Find where the given text appears and provide that cell's center as (x, y) coordinate. 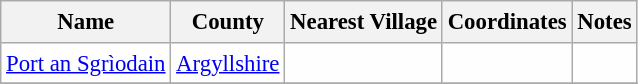
Coordinates (507, 22)
Argyllshire (228, 62)
Name (86, 22)
Nearest Village (364, 22)
Port an Sgrìodain (86, 62)
Notes (604, 22)
County (228, 22)
